Pinpoint the cell where the given text exists, returning its [X, Y] midpoint coordinate. 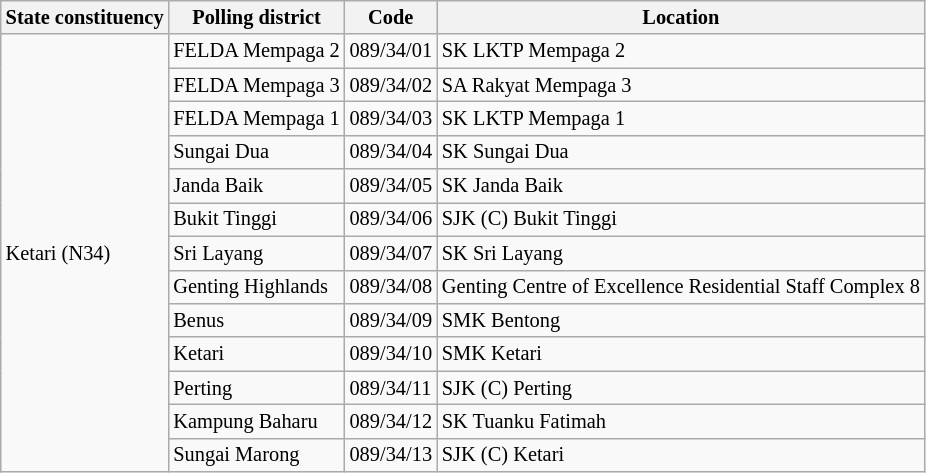
Polling district [256, 17]
Ketari (N34) [85, 253]
Sungai Marong [256, 455]
089/34/06 [391, 219]
SK Sungai Dua [681, 152]
Perting [256, 388]
SJK (C) Ketari [681, 455]
089/34/04 [391, 152]
FELDA Mempaga 2 [256, 51]
089/34/02 [391, 85]
089/34/07 [391, 253]
Genting Centre of Excellence Residential Staff Complex 8 [681, 287]
State constituency [85, 17]
Location [681, 17]
089/34/08 [391, 287]
089/34/01 [391, 51]
SK Sri Layang [681, 253]
SK Tuanku Fatimah [681, 421]
089/34/13 [391, 455]
Sri Layang [256, 253]
SK Janda Baik [681, 186]
Kampung Baharu [256, 421]
Sungai Dua [256, 152]
SJK (C) Bukit Tinggi [681, 219]
089/34/03 [391, 118]
089/34/12 [391, 421]
089/34/10 [391, 354]
FELDA Mempaga 1 [256, 118]
089/34/11 [391, 388]
Janda Baik [256, 186]
Code [391, 17]
Benus [256, 320]
Ketari [256, 354]
SMK Bentong [681, 320]
SJK (C) Perting [681, 388]
Bukit Tinggi [256, 219]
Genting Highlands [256, 287]
089/34/05 [391, 186]
SMK Ketari [681, 354]
SK LKTP Mempaga 2 [681, 51]
089/34/09 [391, 320]
SA Rakyat Mempaga 3 [681, 85]
SK LKTP Mempaga 1 [681, 118]
FELDA Mempaga 3 [256, 85]
